From the cell containing the given text, extract its center point as [x, y] coordinate. 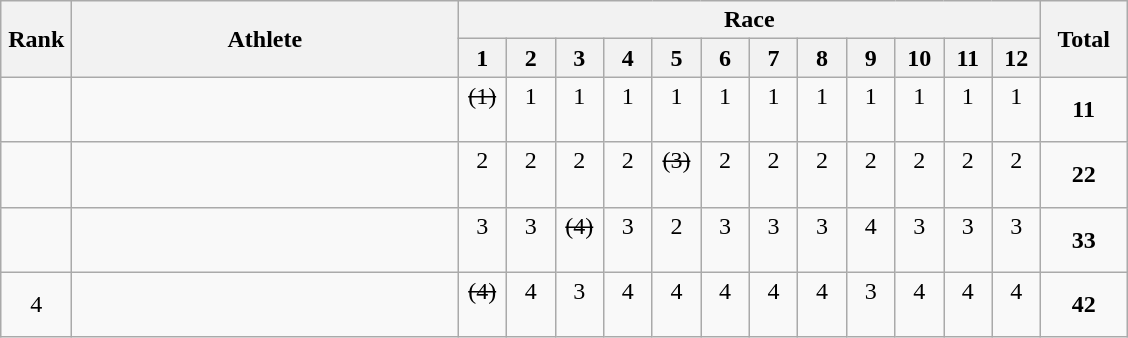
(3) [676, 174]
Athlete [265, 39]
Race [750, 20]
Total [1084, 39]
42 [1084, 304]
10 [920, 58]
Rank [36, 39]
33 [1084, 240]
7 [774, 58]
(1) [482, 110]
12 [1016, 58]
5 [676, 58]
9 [870, 58]
22 [1084, 174]
8 [822, 58]
6 [726, 58]
